Locate the cell with the specified text and output its [X, Y] center coordinate. 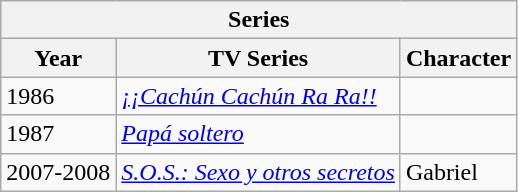
Character [458, 58]
1986 [58, 96]
¡¡Cachún Cachún Ra Ra!! [258, 96]
Gabriel [458, 172]
2007-2008 [58, 172]
1987 [58, 134]
Series [259, 20]
TV Series [258, 58]
S.O.S.: Sexo y otros secretos [258, 172]
Papá soltero [258, 134]
Year [58, 58]
